Detect which cell encompasses the target text, then output its (x, y) center coordinate. 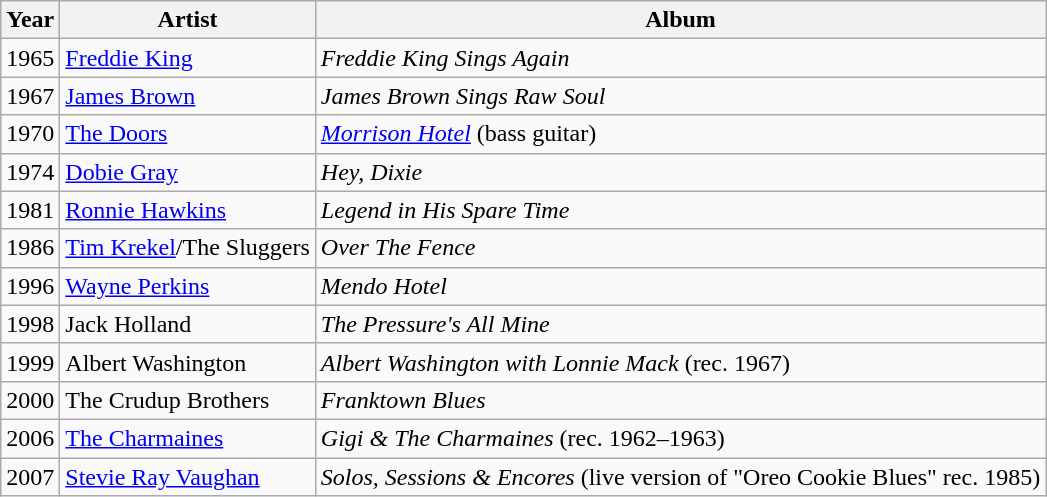
The Pressure's All Mine (680, 324)
Solos, Sessions & Encores (live version of "Oreo Cookie Blues" rec. 1985) (680, 477)
1996 (30, 286)
2006 (30, 438)
1967 (30, 96)
Albert Washington with Lonnie Mack (rec. 1967) (680, 362)
Ronnie Hawkins (188, 210)
Freddie King (188, 58)
Mendo Hotel (680, 286)
Wayne Perkins (188, 286)
The Crudup Brothers (188, 400)
Gigi & The Charmaines (rec. 1962–1963) (680, 438)
1974 (30, 172)
Year (30, 20)
Over The Fence (680, 248)
Hey, Dixie (680, 172)
1981 (30, 210)
1999 (30, 362)
Franktown Blues (680, 400)
Artist (188, 20)
Freddie King Sings Again (680, 58)
The Charmaines (188, 438)
James Brown (188, 96)
2007 (30, 477)
1998 (30, 324)
Legend in His Spare Time (680, 210)
James Brown Sings Raw Soul (680, 96)
Morrison Hotel (bass guitar) (680, 134)
1970 (30, 134)
The Doors (188, 134)
Tim Krekel/The Sluggers (188, 248)
Dobie Gray (188, 172)
1986 (30, 248)
2000 (30, 400)
Stevie Ray Vaughan (188, 477)
Albert Washington (188, 362)
1965 (30, 58)
Jack Holland (188, 324)
Album (680, 20)
